Return the (X, Y) coordinate for the center point of the cell that contains the specified text.  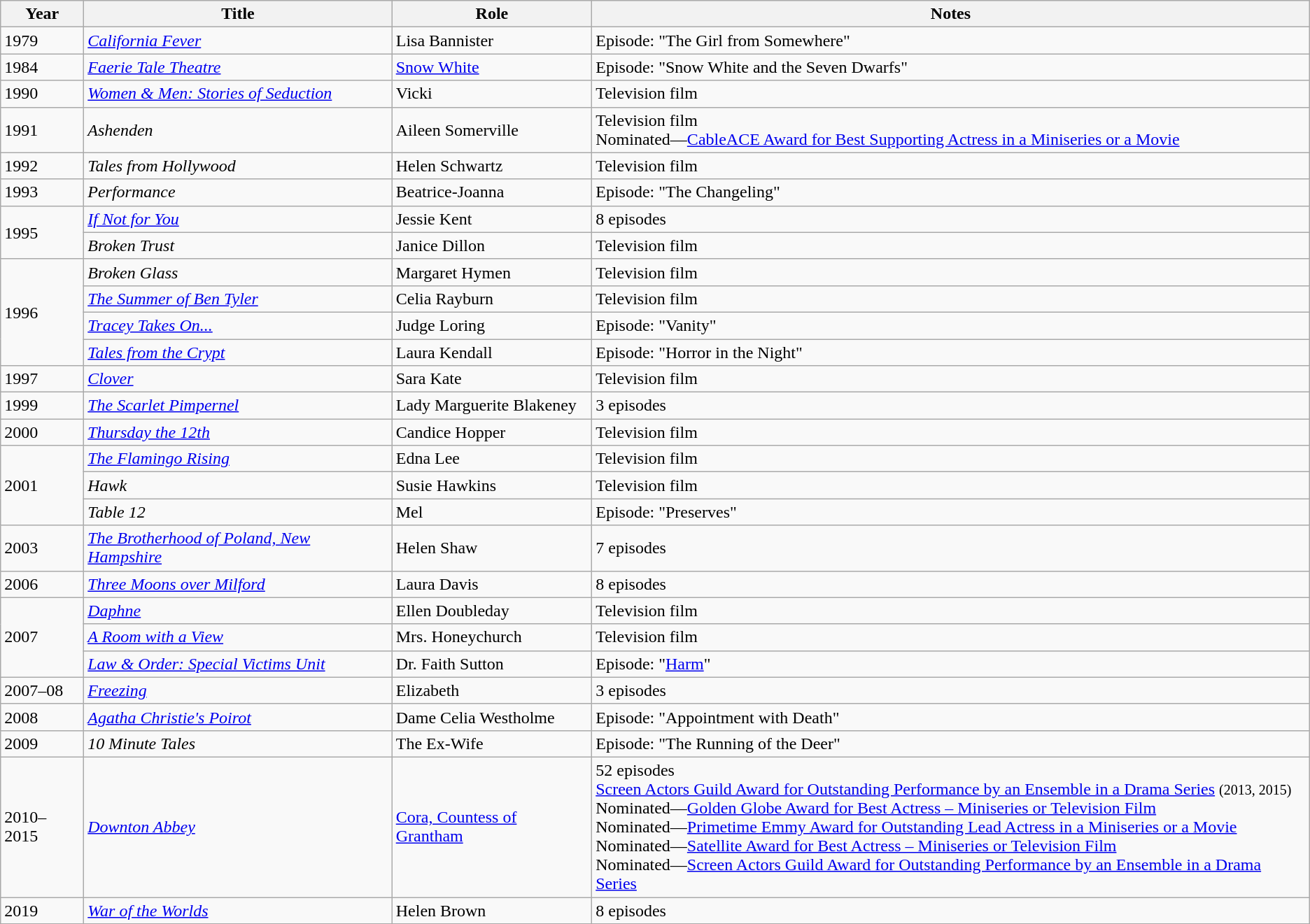
Margaret Hymen (491, 272)
Episode: "Harm" (951, 664)
Thursday the 12th (238, 432)
Clover (238, 379)
10 Minute Tales (238, 744)
Agatha Christie's Poirot (238, 717)
A Room with a View (238, 637)
Helen Shaw (491, 548)
1996 (42, 312)
Elizabeth (491, 690)
Lisa Bannister (491, 41)
1993 (42, 192)
Judge Loring (491, 325)
Laura Kendall (491, 352)
War of the Worlds (238, 910)
2008 (42, 717)
Edna Lee (491, 459)
2007–08 (42, 690)
Janice Dillon (491, 246)
Notes (951, 14)
Lady Marguerite Blakeney (491, 406)
Ashenden (238, 130)
Daphne (238, 611)
California Fever (238, 41)
Performance (238, 192)
Title (238, 14)
Tales from the Crypt (238, 352)
1999 (42, 406)
Episode: "Horror in the Night" (951, 352)
Episode: "The Girl from Somewhere" (951, 41)
1992 (42, 166)
Helen Brown (491, 910)
Mrs. Honeychurch (491, 637)
Hawk (238, 485)
Broken Trust (238, 246)
1979 (42, 41)
If Not for You (238, 219)
2001 (42, 485)
Television filmNominated—CableACE Award for Best Supporting Actress in a Miniseries or a Movie (951, 130)
Dame Celia Westholme (491, 717)
Jessie Kent (491, 219)
Broken Glass (238, 272)
The Scarlet Pimpernel (238, 406)
2000 (42, 432)
Dr. Faith Sutton (491, 664)
Episode: "Snow White and the Seven Dwarfs" (951, 67)
2009 (42, 744)
Candice Hopper (491, 432)
Year (42, 14)
Celia Rayburn (491, 299)
7 episodes (951, 548)
The Brotherhood of Poland, New Hampshire (238, 548)
2007 (42, 637)
The Flamingo Rising (238, 459)
1990 (42, 94)
Episode: "Preserves" (951, 512)
The Summer of Ben Tyler (238, 299)
Ellen Doubleday (491, 611)
Episode: "The Changeling" (951, 192)
Freezing (238, 690)
Laura Davis (491, 584)
Tales from Hollywood (238, 166)
2006 (42, 584)
2010–2015 (42, 827)
1997 (42, 379)
Tracey Takes On... (238, 325)
1995 (42, 232)
Three Moons over Milford (238, 584)
2003 (42, 548)
Susie Hawkins (491, 485)
Episode: "The Running of the Deer" (951, 744)
Helen Schwartz (491, 166)
Aileen Somerville (491, 130)
Vicki (491, 94)
Episode: "Vanity" (951, 325)
The Ex-Wife (491, 744)
Downton Abbey (238, 827)
Women & Men: Stories of Seduction (238, 94)
Table 12 (238, 512)
Cora, Countess of Grantham (491, 827)
Snow White (491, 67)
Mel (491, 512)
2019 (42, 910)
1984 (42, 67)
Beatrice-Joanna (491, 192)
Role (491, 14)
Episode: "Appointment with Death" (951, 717)
Sara Kate (491, 379)
Law & Order: Special Victims Unit (238, 664)
Faerie Tale Theatre (238, 67)
1991 (42, 130)
